Return the (x, y) coordinate for the center point of the cell that contains the specified text.  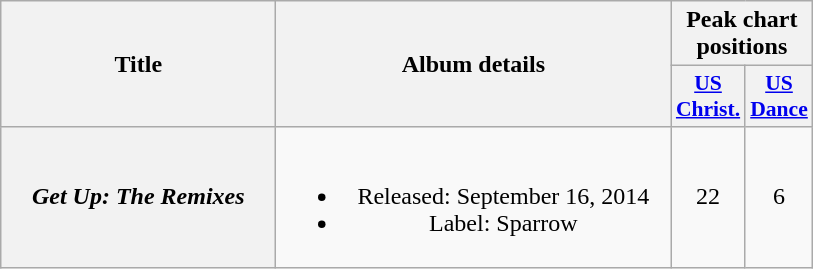
Title (138, 64)
22 (708, 197)
Released: September 16, 2014Label: Sparrow (474, 197)
Peak chart positions (742, 34)
6 (779, 197)
Get Up: The Remixes (138, 197)
USChrist. (708, 96)
Album details (474, 64)
USDance (779, 96)
